Provide the [x, y] coordinate of the cell's center where the given text is located.  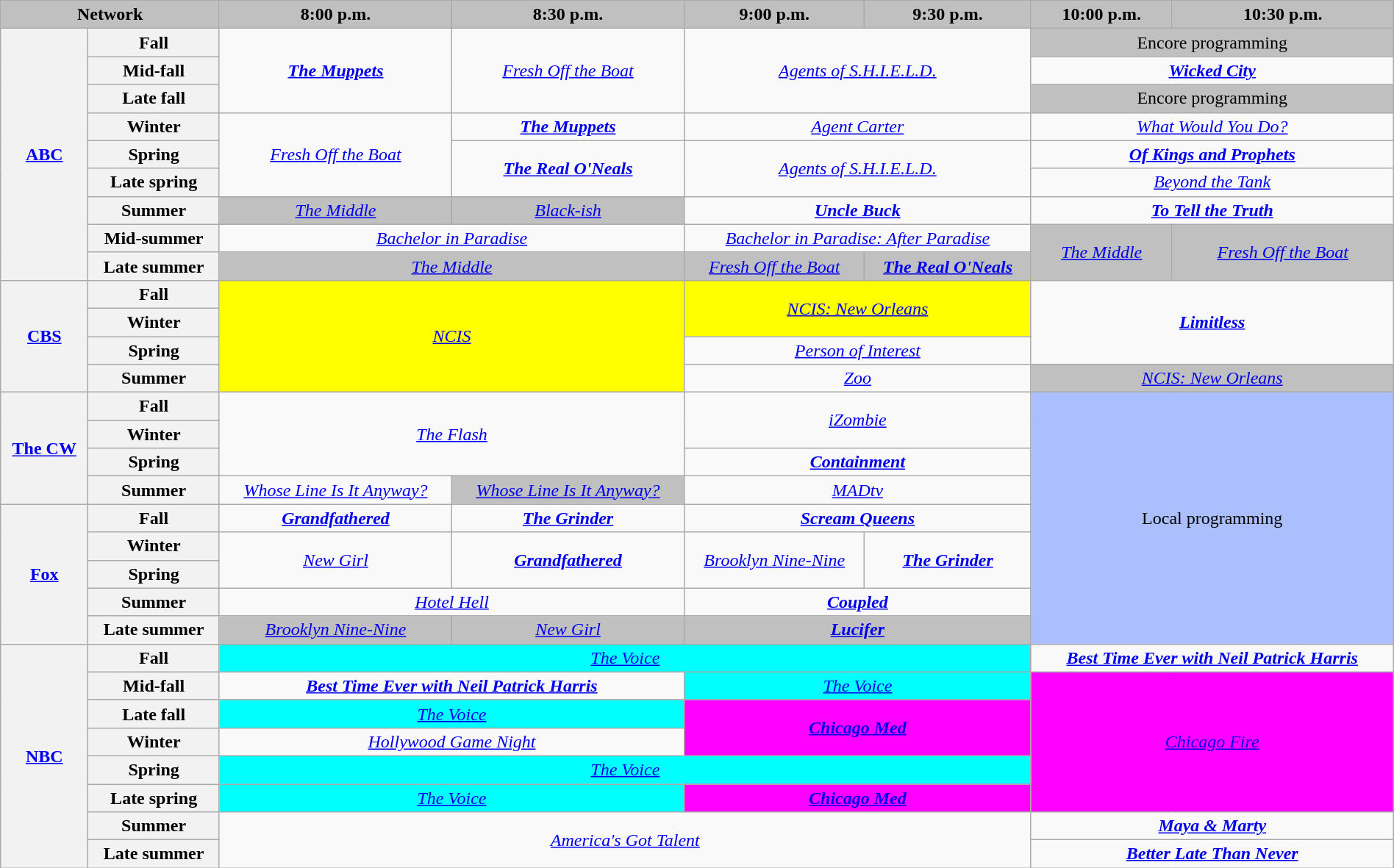
The CW [44, 448]
Lucifer [858, 630]
10:00 p.m. [1101, 15]
Agent Carter [858, 126]
Limitless [1212, 322]
Maya & Marty [1212, 826]
Of Kings and Prophets [1212, 154]
8:00 p.m. [335, 15]
Hotel Hell [451, 602]
The Flash [451, 434]
Coupled [858, 602]
Hollywood Game Night [451, 742]
9:00 p.m. [775, 15]
NCIS [451, 336]
Beyond the Tank [1212, 182]
America's Got Talent [625, 840]
Wicked City [1212, 71]
iZombie [858, 420]
What Would You Do? [1212, 126]
MADtv [858, 490]
Person of Interest [858, 351]
Bachelor in Paradise [451, 238]
Zoo [858, 379]
To Tell the Truth [1212, 210]
Network [110, 15]
8:30 p.m. [568, 15]
10:30 p.m. [1282, 15]
Fox [44, 574]
9:30 p.m. [948, 15]
NBC [44, 756]
Scream Queens [858, 518]
Mid-summer [154, 238]
Containment [858, 462]
Chicago Fire [1212, 742]
Bachelor in Paradise: After Paradise [858, 238]
Uncle Buck [858, 210]
Local programming [1212, 519]
Black-ish [568, 210]
CBS [44, 336]
ABC [44, 154]
Better Late Than Never [1212, 854]
